Detect which cell encompasses the target text, then output its [x, y] center coordinate. 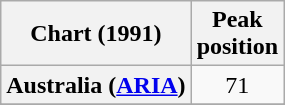
71 [237, 85]
Chart (1991) [96, 34]
Australia (ARIA) [96, 85]
Peakposition [237, 34]
